Locate the cell with the specified text and output its [X, Y] center coordinate. 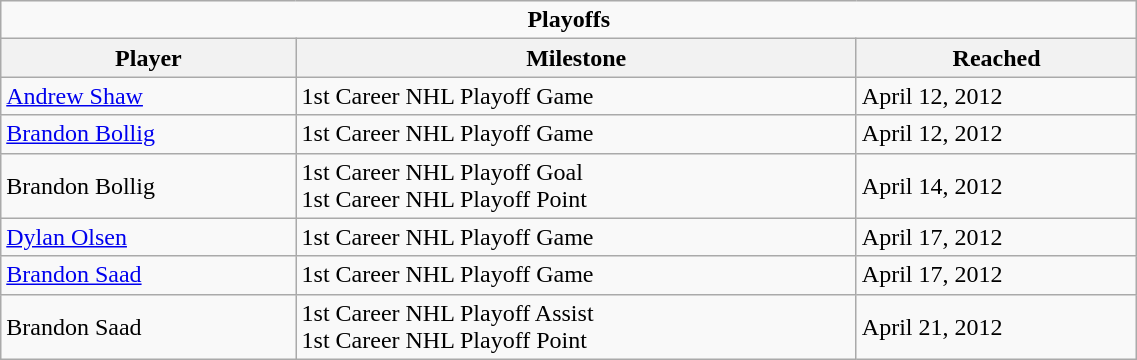
Milestone [576, 58]
1st Career NHL Playoff Assist 1st Career NHL Playoff Point [576, 326]
1st Career NHL Playoff Goal1st Career NHL Playoff Point [576, 186]
Player [148, 58]
Playoffs [569, 20]
April 14, 2012 [996, 186]
April 21, 2012 [996, 326]
Reached [996, 58]
Andrew Shaw [148, 96]
Dylan Olsen [148, 237]
